Detect which cell encompasses the target text, then output its [X, Y] center coordinate. 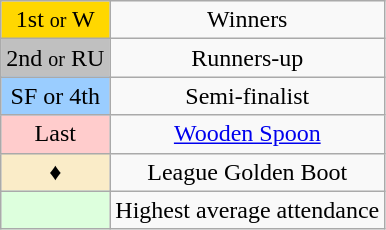
Highest average attendance [248, 210]
Runners-up [248, 58]
Wooden Spoon [248, 134]
Last [56, 134]
SF or 4th [56, 96]
1st or W [56, 20]
Winners [248, 20]
2nd or RU [56, 58]
♦ [56, 172]
League Golden Boot [248, 172]
Semi-finalist [248, 96]
